Extract the (x, y) coordinate from the center of the cell holding the provided text.  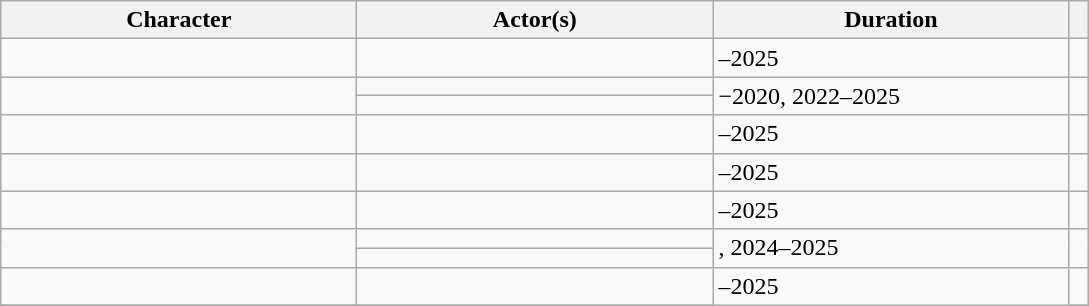
Duration (891, 20)
, 2024–2025 (891, 248)
Actor(s) (535, 20)
−2020, 2022–2025 (891, 96)
Character (179, 20)
